Detect which cell encompasses the target text, then output its [x, y] center coordinate. 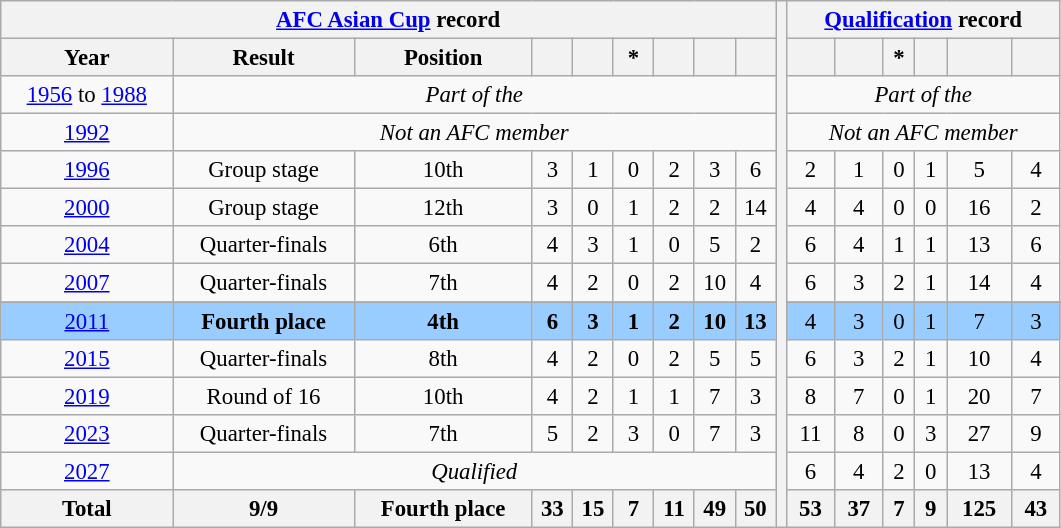
20 [980, 396]
Qualified [474, 471]
125 [980, 509]
4th [443, 321]
53 [810, 509]
AFC Asian Cup record [388, 20]
2004 [87, 245]
Round of 16 [264, 396]
37 [859, 509]
8th [443, 358]
2015 [87, 358]
2000 [87, 208]
Position [443, 58]
6th [443, 245]
15 [594, 509]
33 [552, 509]
43 [1036, 509]
27 [980, 433]
2023 [87, 433]
2007 [87, 283]
2011 [87, 321]
9/9 [264, 509]
1996 [87, 170]
Year [87, 58]
1956 to 1988 [87, 95]
49 [714, 509]
2027 [87, 471]
Qualification record [923, 20]
16 [980, 208]
Result [264, 58]
1992 [87, 133]
12th [443, 208]
Total [87, 509]
2019 [87, 396]
50 [756, 509]
